Detect which cell encompasses the target text, then output its (X, Y) center coordinate. 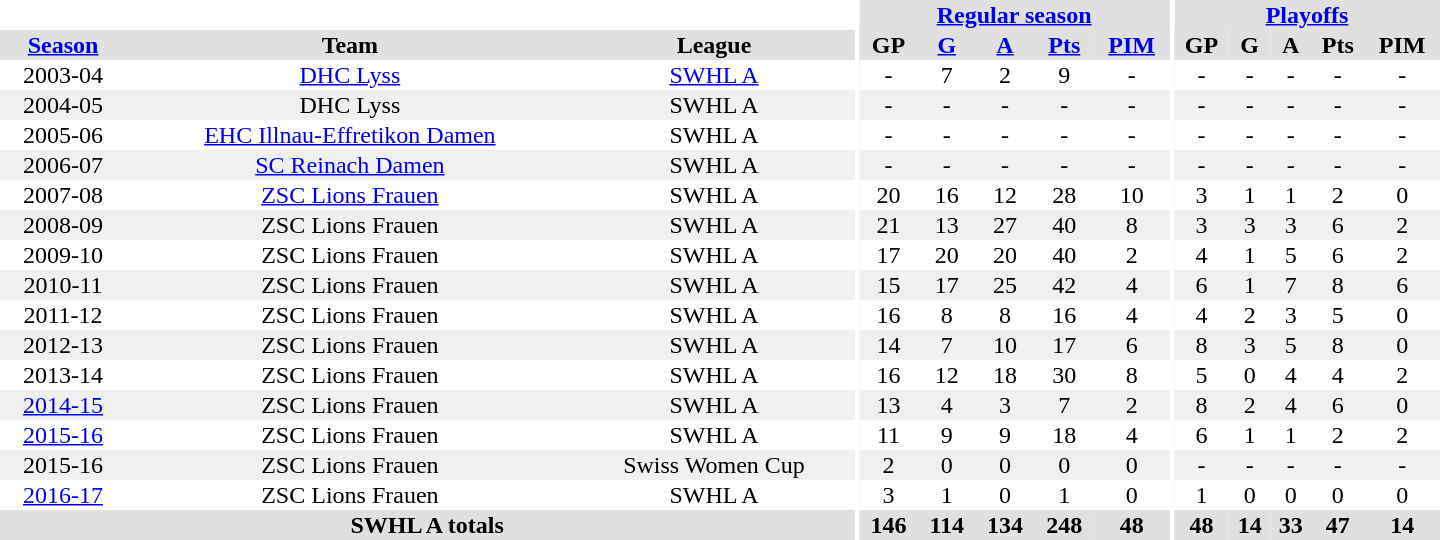
248 (1064, 525)
11 (888, 435)
28 (1064, 195)
2004-05 (63, 105)
Swiss Women Cup (714, 465)
2008-09 (63, 225)
33 (1290, 525)
EHC Illnau-Effretikon Damen (350, 135)
2016-17 (63, 495)
League (714, 45)
2007-08 (63, 195)
2005-06 (63, 135)
Season (63, 45)
2011-12 (63, 315)
SC Reinach Damen (350, 165)
SWHL A totals (427, 525)
42 (1064, 285)
47 (1338, 525)
Team (350, 45)
134 (1004, 525)
114 (946, 525)
2013-14 (63, 375)
Playoffs (1307, 15)
15 (888, 285)
30 (1064, 375)
21 (888, 225)
2014-15 (63, 405)
2010-11 (63, 285)
2012-13 (63, 345)
2003-04 (63, 75)
2006-07 (63, 165)
2009-10 (63, 255)
146 (888, 525)
25 (1004, 285)
Regular season (1014, 15)
27 (1004, 225)
